Return the (x, y) coordinate for the center point of the cell that contains the specified text.  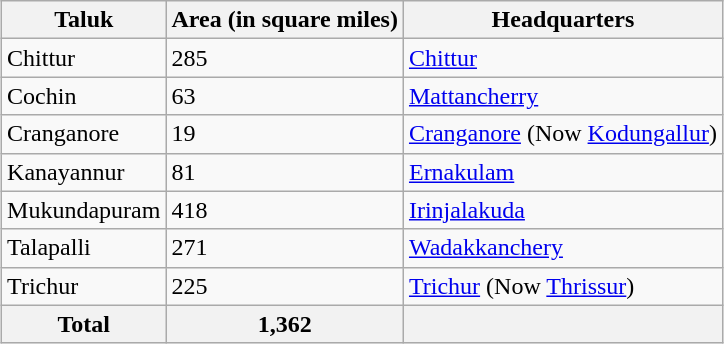
Headquarters (562, 20)
Cranganore (Now Kodungallur) (562, 134)
Taluk (84, 20)
Mukundapuram (84, 210)
Mattancherry (562, 96)
81 (284, 172)
Cranganore (84, 134)
225 (284, 286)
Irinjalakuda (562, 210)
Area (in square miles) (284, 20)
271 (284, 248)
Wadakkanchery (562, 248)
63 (284, 96)
Cochin (84, 96)
Trichur (84, 286)
Ernakulam (562, 172)
Total (84, 324)
1,362 (284, 324)
418 (284, 210)
Talapalli (84, 248)
Trichur (Now Thrissur) (562, 286)
Kanayannur (84, 172)
285 (284, 58)
19 (284, 134)
